From the cell containing the given text, extract its center point as [x, y] coordinate. 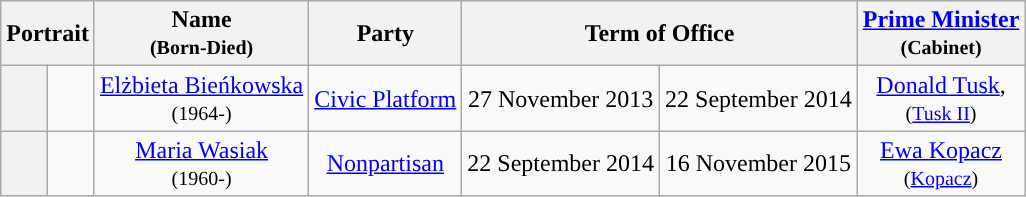
Nonpartisan [386, 164]
16 November 2015 [759, 164]
Maria Wasiak(1960-) [201, 164]
Ewa Kopacz (Kopacz) [941, 164]
27 November 2013 [561, 98]
Portrait [48, 34]
Civic Platform [386, 98]
Elżbieta Bieńkowska(1964-) [201, 98]
Name(Born-Died) [201, 34]
Term of Office [660, 34]
Donald Tusk, (Tusk II) [941, 98]
Party [386, 34]
Prime Minister(Cabinet) [941, 34]
